Return the [x, y] coordinate for the center point of the cell that contains the specified text.  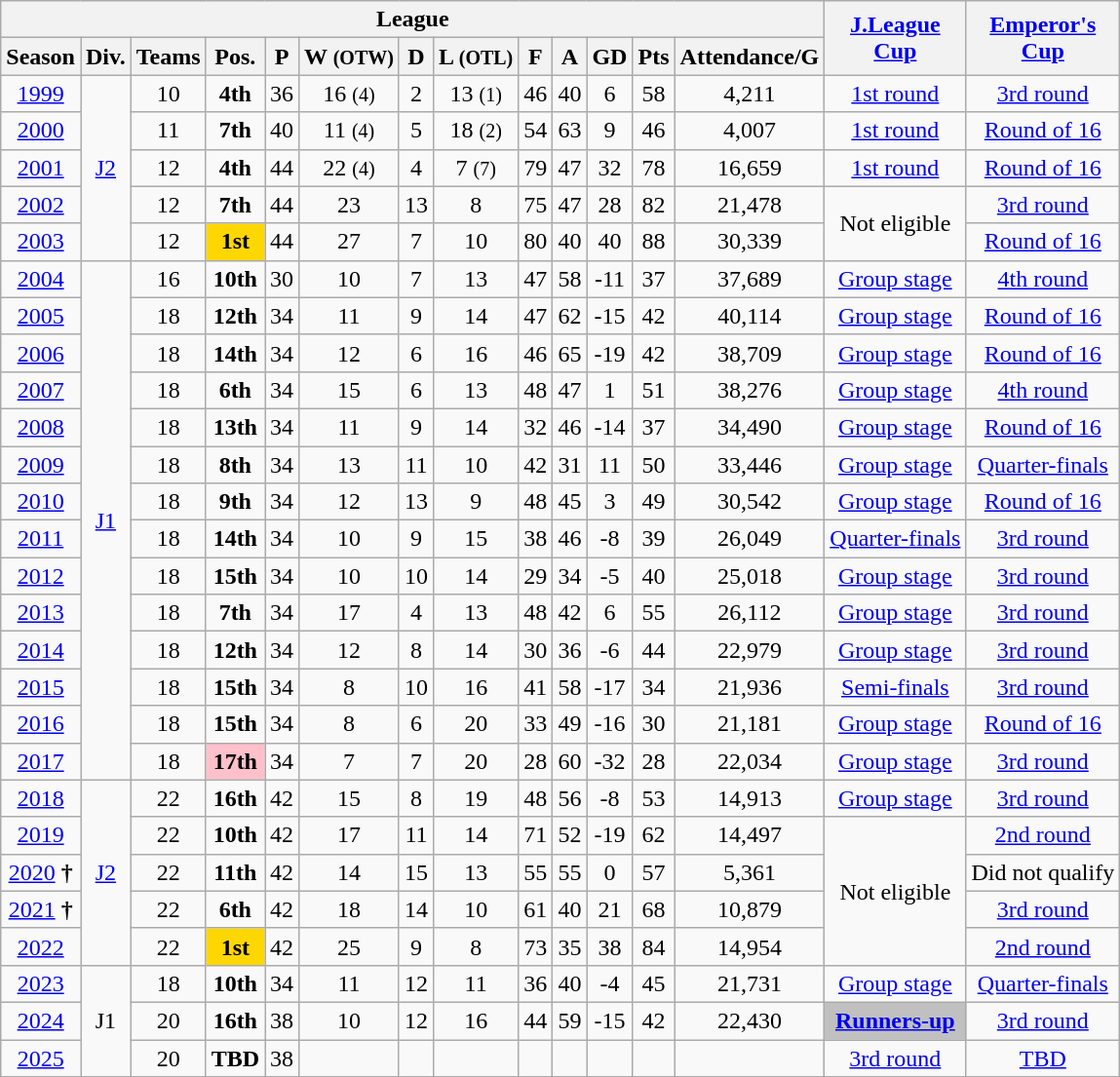
30,542 [750, 502]
2008 [41, 427]
Season [41, 57]
61 [536, 909]
63 [569, 131]
2013 [41, 613]
75 [536, 205]
2024 [41, 1020]
2005 [41, 316]
2007 [41, 390]
26,049 [750, 539]
Did not qualify [1043, 872]
14,913 [750, 798]
22,034 [750, 761]
2001 [41, 168]
57 [653, 872]
2011 [41, 539]
2010 [41, 502]
14,954 [750, 946]
30,339 [750, 242]
-4 [610, 983]
7 (7) [476, 168]
4,007 [750, 131]
2014 [41, 650]
1999 [41, 94]
13 (1) [476, 94]
53 [653, 798]
35 [569, 946]
2023 [41, 983]
33,446 [750, 465]
2016 [41, 724]
Pos. [235, 57]
P [283, 57]
68 [653, 909]
2015 [41, 687]
2006 [41, 353]
16 (4) [349, 94]
Div. [105, 57]
40,114 [750, 316]
11th [235, 872]
2002 [41, 205]
9th [235, 502]
27 [349, 242]
84 [653, 946]
25,018 [750, 576]
16,659 [750, 168]
22,979 [750, 650]
-11 [610, 279]
0 [610, 872]
5 [415, 131]
22 (4) [349, 168]
25 [349, 946]
2018 [41, 798]
88 [653, 242]
82 [653, 205]
38,709 [750, 353]
54 [536, 131]
13th [235, 427]
Semi-finals [895, 687]
14,497 [750, 835]
4,211 [750, 94]
-14 [610, 427]
2022 [41, 946]
79 [536, 168]
5,361 [750, 872]
D [415, 57]
26,112 [750, 613]
J.LeagueCup [895, 38]
60 [569, 761]
38,276 [750, 390]
65 [569, 353]
2009 [41, 465]
Teams [168, 57]
78 [653, 168]
51 [653, 390]
2012 [41, 576]
2017 [41, 761]
19 [476, 798]
33 [536, 724]
-16 [610, 724]
Runners-up [895, 1020]
GD [610, 57]
56 [569, 798]
L (OTL) [476, 57]
23 [349, 205]
2021 † [41, 909]
18 (2) [476, 131]
Attendance/G [750, 57]
37,689 [750, 279]
50 [653, 465]
21,181 [750, 724]
-32 [610, 761]
-6 [610, 650]
3 [610, 502]
21,478 [750, 205]
21,936 [750, 687]
1 [610, 390]
10,879 [750, 909]
21 [610, 909]
39 [653, 539]
2 [415, 94]
71 [536, 835]
W (OTW) [349, 57]
52 [569, 835]
F [536, 57]
2020 † [41, 872]
31 [569, 465]
11 (4) [349, 131]
21,731 [750, 983]
41 [536, 687]
-17 [610, 687]
Emperor'sCup [1043, 38]
League [413, 19]
-5 [610, 576]
2019 [41, 835]
A [569, 57]
59 [569, 1020]
Pts [653, 57]
2004 [41, 279]
2003 [41, 242]
34,490 [750, 427]
2000 [41, 131]
8th [235, 465]
17th [235, 761]
80 [536, 242]
73 [536, 946]
2025 [41, 1058]
29 [536, 576]
22,430 [750, 1020]
